Locate the cell with the specified text and output its [X, Y] center coordinate. 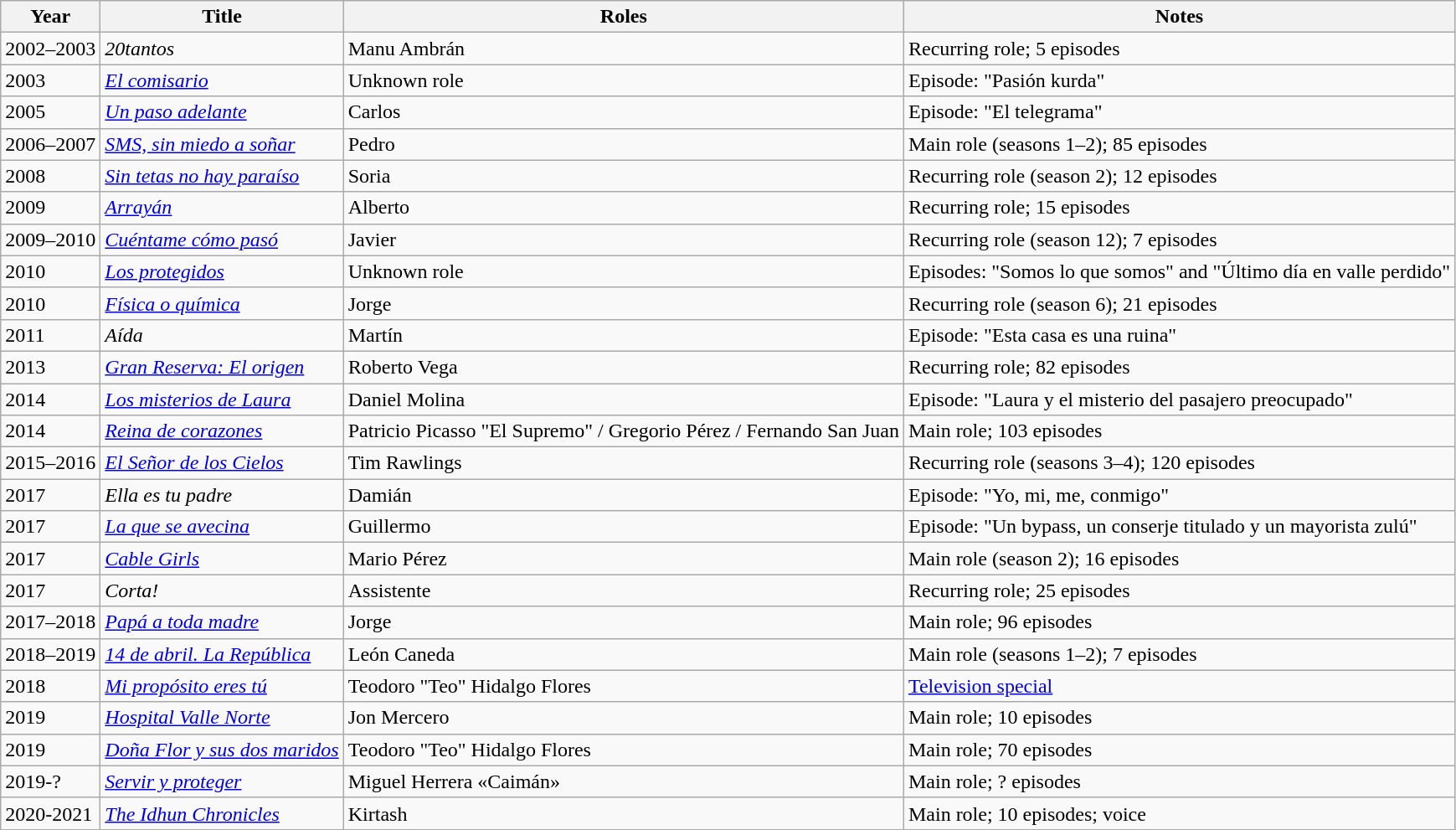
Doña Flor y sus dos maridos [222, 750]
2009–2010 [50, 240]
Hospital Valle Norte [222, 718]
Manu Ambrán [623, 49]
Notes [1179, 17]
Recurring role (seasons 3–4); 120 episodes [1179, 463]
Main role (seasons 1–2); 85 episodes [1179, 144]
Carlos [623, 112]
Year [50, 17]
Un paso adelante [222, 112]
2006–2007 [50, 144]
Cable Girls [222, 559]
Episode: "Un bypass, un conserje titulado y un mayorista zulú" [1179, 527]
Patricio Picasso "El Supremo" / Gregorio Pérez / Fernando San Juan [623, 431]
Alberto [623, 208]
2020-2021 [50, 813]
Martín [623, 335]
Episode: "Laura y el misterio del pasajero preocupado" [1179, 400]
Title [222, 17]
Aída [222, 335]
Papá a toda madre [222, 622]
Recurring role; 5 episodes [1179, 49]
Recurring role (season 12); 7 episodes [1179, 240]
2008 [50, 176]
Episode: "El telegrama" [1179, 112]
Guillermo [623, 527]
SMS, sin miedo a soñar [222, 144]
Main role; 70 episodes [1179, 750]
Corta! [222, 590]
Roles [623, 17]
Main role; ? episodes [1179, 781]
Ella es tu padre [222, 495]
Física o química [222, 303]
Recurring role; 25 episodes [1179, 590]
Recurring role; 82 episodes [1179, 367]
2019-? [50, 781]
2018 [50, 686]
Reina de corazones [222, 431]
Damián [623, 495]
Javier [623, 240]
2005 [50, 112]
Pedro [623, 144]
2011 [50, 335]
Mi propósito eres tú [222, 686]
2013 [50, 367]
Kirtash [623, 813]
2018–2019 [50, 654]
Main role; 10 episodes [1179, 718]
Main role; 96 episodes [1179, 622]
2002–2003 [50, 49]
Assistente [623, 590]
14 de abril. La República [222, 654]
Roberto Vega [623, 367]
Mario Pérez [623, 559]
Recurring role (season 2); 12 episodes [1179, 176]
Servir y proteger [222, 781]
Jon Mercero [623, 718]
The Idhun Chronicles [222, 813]
Main role; 10 episodes; voice [1179, 813]
El comisario [222, 80]
2017–2018 [50, 622]
Los protegidos [222, 271]
Episodes: "Somos lo que somos" and "Último día en valle perdido" [1179, 271]
Main role; 103 episodes [1179, 431]
Recurring role; 15 episodes [1179, 208]
Recurring role (season 6); 21 episodes [1179, 303]
Tim Rawlings [623, 463]
Sin tetas no hay paraíso [222, 176]
Los misterios de Laura [222, 400]
2003 [50, 80]
Cuéntame cómo pasó [222, 240]
Daniel Molina [623, 400]
2009 [50, 208]
León Caneda [623, 654]
Episode: "Yo, mi, me, conmigo" [1179, 495]
Episode: "Esta casa es una ruina" [1179, 335]
Soria [623, 176]
Episode: "Pasión kurda" [1179, 80]
Miguel Herrera «Caimán» [623, 781]
Gran Reserva: El origen [222, 367]
Main role (season 2); 16 episodes [1179, 559]
Main role (seasons 1–2); 7 episodes [1179, 654]
2015–2016 [50, 463]
20tantos [222, 49]
El Señor de los Cielos [222, 463]
La que se avecina [222, 527]
Television special [1179, 686]
Arrayán [222, 208]
